For the text-containing cell, return its midpoint in (X, Y) coordinate format. 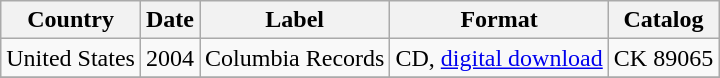
Columbia Records (295, 58)
Label (295, 20)
CK 89065 (663, 58)
United States (71, 58)
2004 (170, 58)
Date (170, 20)
CD, digital download (499, 58)
Format (499, 20)
Country (71, 20)
Catalog (663, 20)
